From the cell containing the given text, extract its center point as [x, y] coordinate. 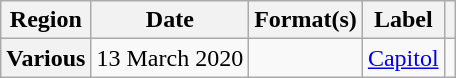
Format(s) [306, 20]
Capitol [403, 58]
Various [46, 58]
Date [170, 20]
13 March 2020 [170, 58]
Region [46, 20]
Label [403, 20]
